Determine the (x, y) coordinate at the center of the cell enclosing the given text.  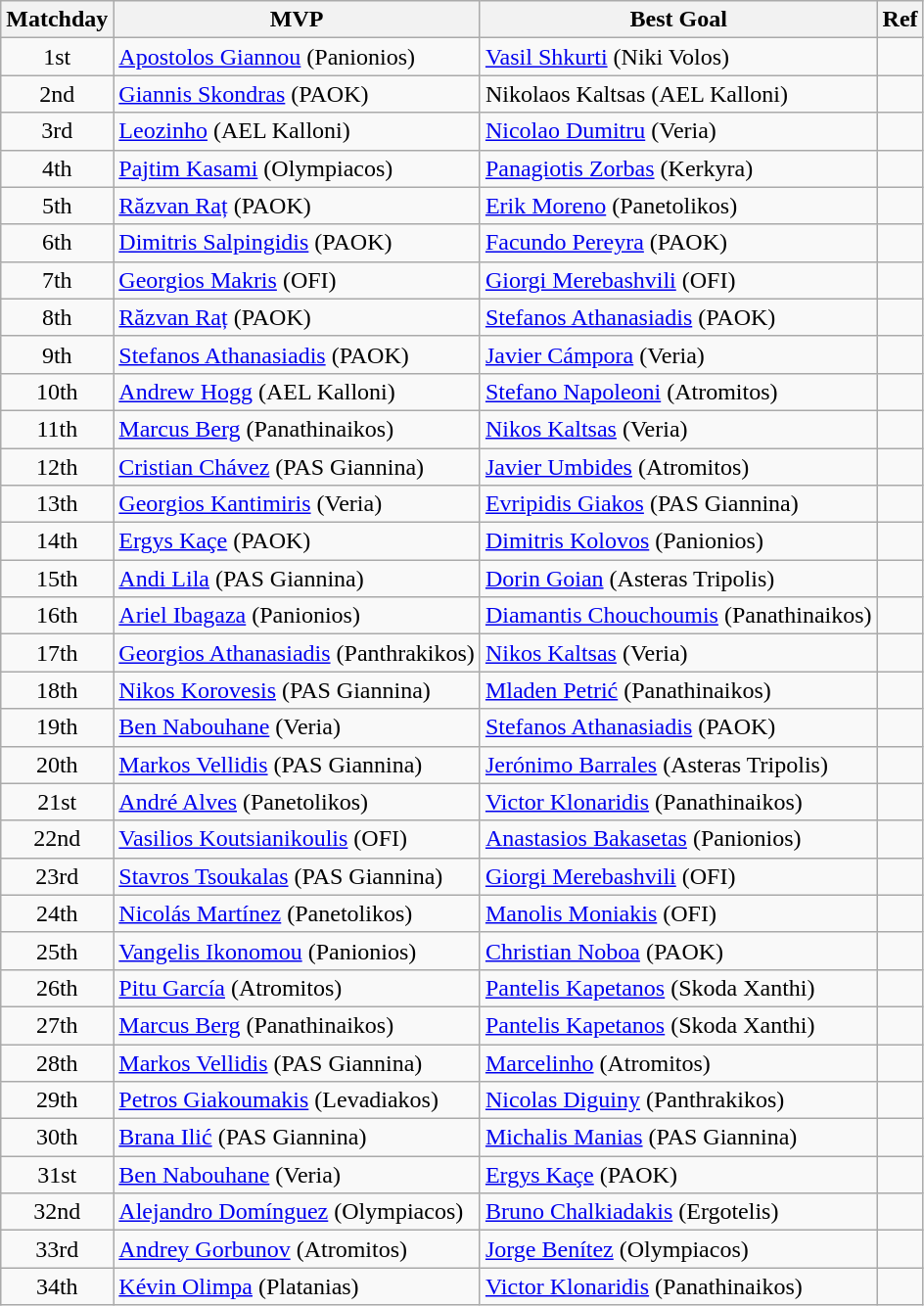
3rd (57, 131)
Nikos Korovesis (PAS Giannina) (298, 690)
Pitu García (Atromitos) (298, 988)
MVP (298, 20)
26th (57, 988)
25th (57, 951)
Mladen Petrić (Panathinaikos) (678, 690)
Javier Umbides (Atromitos) (678, 467)
13th (57, 504)
9th (57, 354)
14th (57, 541)
15th (57, 579)
Cristian Chávez (PAS Giannina) (298, 467)
Georgios Athanasiadis (Panthrakikos) (298, 653)
21st (57, 802)
Kévin Olimpa (Platanias) (298, 1286)
8th (57, 317)
6th (57, 243)
29th (57, 1100)
24th (57, 913)
Erik Moreno (Panetolikos) (678, 206)
33rd (57, 1249)
10th (57, 392)
Panagiotis Zorbas (Kerkyra) (678, 168)
Petros Giakoumakis (Levadiakos) (298, 1100)
Nicolás Martínez (Panetolikos) (298, 913)
Stavros Tsoukalas (PAS Giannina) (298, 876)
4th (57, 168)
Dorin Goian (Asteras Tripolis) (678, 579)
Leozinho (AEL Kalloni) (298, 131)
22nd (57, 839)
Marcelinho (Atromitos) (678, 1062)
11th (57, 429)
Andi Lila (PAS Giannina) (298, 579)
Georgios Makris (OFI) (298, 280)
Andrey Gorbunov (Atromitos) (298, 1249)
7th (57, 280)
Javier Cámpora (Veria) (678, 354)
Andrew Hogg (AEL Kalloni) (298, 392)
Matchday (57, 20)
Ref (901, 20)
Nikolaos Kaltsas (AEL Kalloni) (678, 94)
32nd (57, 1212)
Bruno Chalkiadakis (Ergotelis) (678, 1212)
Best Goal (678, 20)
Ariel Ibagaza (Panionios) (298, 616)
Apostolos Giannou (Panionios) (298, 57)
Nicolao Dumitru (Veria) (678, 131)
5th (57, 206)
Christian Noboa (PAOK) (678, 951)
23rd (57, 876)
Facundo Pereyra (PAOK) (678, 243)
Dimitris Kolovos (Panionios) (678, 541)
28th (57, 1062)
Michalis Manias (PAS Giannina) (678, 1138)
17th (57, 653)
Vasilios Koutsianikoulis (OFI) (298, 839)
Pajtim Kasami (Olympiacos) (298, 168)
André Alves (Panetolikos) (298, 802)
30th (57, 1138)
Anastasios Bakasetas (Panionios) (678, 839)
Manolis Moniakis (OFI) (678, 913)
Jerónimo Barrales (Asteras Tripolis) (678, 765)
31st (57, 1175)
20th (57, 765)
Jorge Benítez (Olympiacos) (678, 1249)
Georgios Kantimiris (Veria) (298, 504)
2nd (57, 94)
18th (57, 690)
12th (57, 467)
Vasil Shkurti (Niki Volos) (678, 57)
Nicolas Diguiny (Panthrakikos) (678, 1100)
Alejandro Domínguez (Olympiacos) (298, 1212)
34th (57, 1286)
Evripidis Giakos (PAS Giannina) (678, 504)
Diamantis Chouchoumis (Panathinaikos) (678, 616)
19th (57, 727)
16th (57, 616)
Giannis Skondras (PAOK) (298, 94)
Dimitris Salpingidis (PAOK) (298, 243)
27th (57, 1025)
1st (57, 57)
Brana Ilić (PAS Giannina) (298, 1138)
Stefano Napoleoni (Atromitos) (678, 392)
Vangelis Ikonomou (Panionios) (298, 951)
